Extract the [x, y] coordinate from the center of the cell holding the provided text.  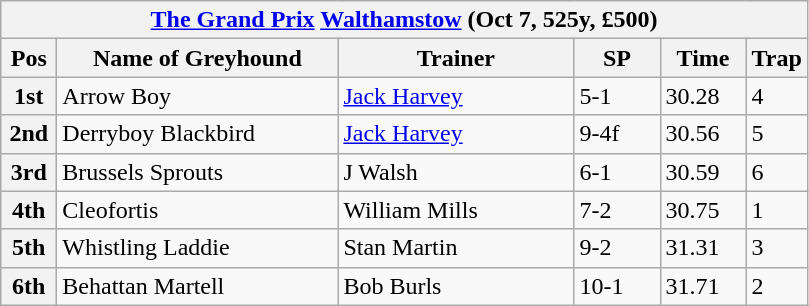
2 [776, 286]
31.71 [703, 286]
30.75 [703, 210]
Derryboy Blackbird [198, 134]
Arrow Boy [198, 96]
Bob Burls [456, 286]
Behattan Martell [198, 286]
10-1 [617, 286]
Stan Martin [456, 248]
9-4f [617, 134]
1 [776, 210]
3 [776, 248]
3rd [29, 172]
4th [29, 210]
J Walsh [456, 172]
6th [29, 286]
7-2 [617, 210]
6-1 [617, 172]
30.28 [703, 96]
Trainer [456, 58]
5th [29, 248]
SP [617, 58]
5-1 [617, 96]
30.56 [703, 134]
William Mills [456, 210]
1st [29, 96]
Pos [29, 58]
Name of Greyhound [198, 58]
Whistling Laddie [198, 248]
6 [776, 172]
Trap [776, 58]
Time [703, 58]
The Grand Prix Walthamstow (Oct 7, 525y, £500) [404, 20]
2nd [29, 134]
4 [776, 96]
9-2 [617, 248]
Brussels Sprouts [198, 172]
5 [776, 134]
31.31 [703, 248]
Cleofortis [198, 210]
30.59 [703, 172]
